Return the [X, Y] coordinate for the center point of the cell that contains the specified text.  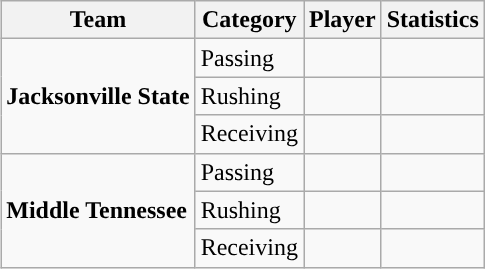
Team [98, 20]
Middle Tennessee [98, 210]
Jacksonville State [98, 96]
Statistics [432, 20]
Player [343, 20]
Category [249, 20]
